Return [X, Y] of the center of cell containing provided text 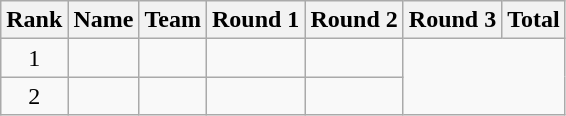
2 [34, 96]
Team [173, 20]
Round 3 [452, 20]
Name [104, 20]
Round 2 [354, 20]
Rank [34, 20]
Round 1 [255, 20]
1 [34, 58]
Total [534, 20]
